Determine the [x, y] coordinate at the center of the cell enclosing the given text.  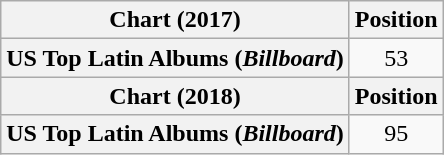
Chart (2018) [176, 96]
95 [396, 134]
53 [396, 58]
Chart (2017) [176, 20]
